Identify which cell holds the provided text, then report its [x, y] central coordinate. 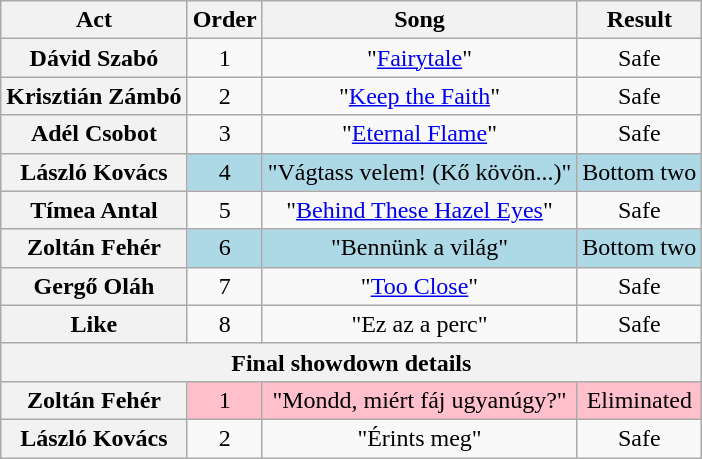
Krisztián Zámbó [94, 96]
"Behind These Hazel Eyes" [420, 210]
Song [420, 20]
"Érints meg" [420, 438]
Gergő Oláh [94, 286]
Eliminated [640, 400]
Result [640, 20]
"Mondd, miért fáj ugyanúgy?" [420, 400]
Dávid Szabó [94, 58]
"Keep the Faith" [420, 96]
7 [224, 286]
"Vágtass velem! (Kő kövön...)" [420, 172]
"Ez az a perc" [420, 324]
"Fairytale" [420, 58]
Like [94, 324]
3 [224, 134]
Act [94, 20]
5 [224, 210]
4 [224, 172]
8 [224, 324]
6 [224, 248]
Tímea Antal [94, 210]
Order [224, 20]
"Too Close" [420, 286]
Final showdown details [352, 362]
Adél Csobot [94, 134]
"Bennünk a világ" [420, 248]
"Eternal Flame" [420, 134]
